Return the [X, Y] coordinate for the center point of the cell that contains the specified text.  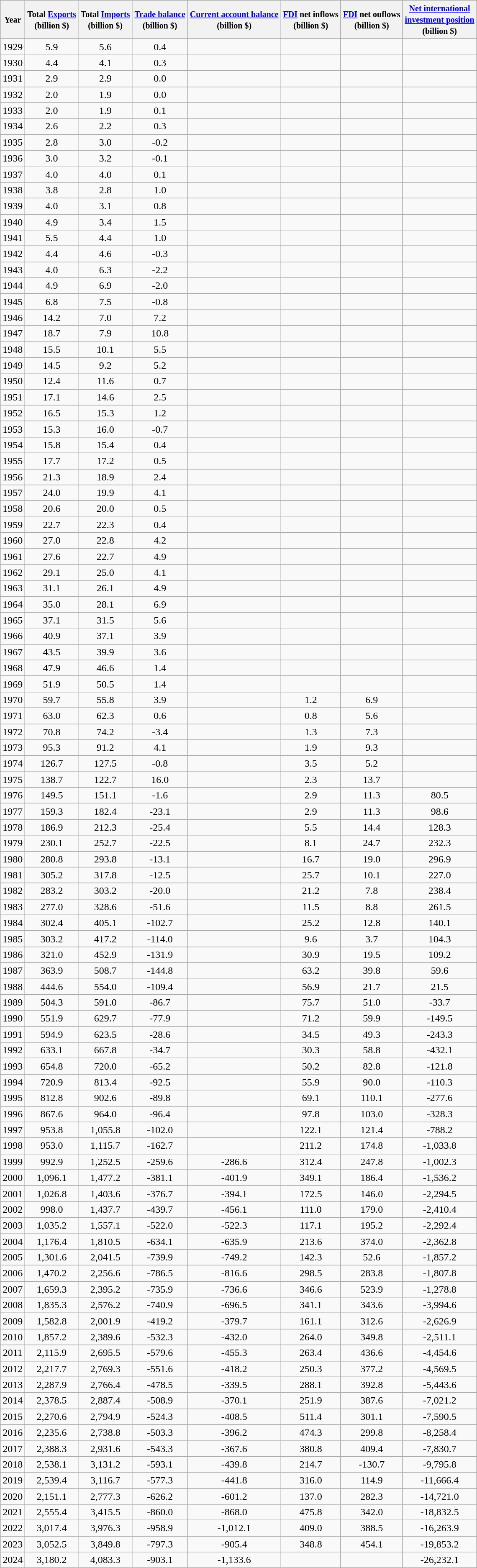
-22.5 [160, 843]
4.6 [105, 254]
55.9 [310, 1082]
283.2 [52, 891]
264.0 [310, 1337]
142.3 [310, 1257]
1951 [13, 397]
-0.7 [160, 429]
Total Imports (billion $) [105, 20]
2016 [13, 1432]
-34.7 [160, 1050]
1999 [13, 1162]
293.8 [105, 859]
3.6 [160, 652]
2,695.5 [105, 1353]
1,026.8 [52, 1193]
10.8 [160, 334]
11.6 [105, 381]
63.0 [52, 716]
343.6 [372, 1305]
417.2 [105, 939]
2,388.3 [52, 1448]
58.8 [372, 1050]
2004 [13, 1242]
-593.1 [160, 1464]
1963 [13, 588]
1940 [13, 222]
-286.6 [234, 1162]
594.9 [52, 1034]
301.1 [372, 1417]
-96.4 [160, 1114]
1,437.7 [105, 1209]
1970 [13, 700]
1934 [13, 126]
280.8 [52, 859]
-1,133.6 [234, 1560]
2.4 [160, 477]
2023 [13, 1544]
1,252.5 [105, 1162]
2005 [13, 1257]
0.6 [160, 716]
392.8 [372, 1385]
247.8 [372, 1162]
-8,258.4 [439, 1432]
40.9 [52, 636]
317.8 [105, 875]
1,557.1 [105, 1225]
342.0 [372, 1512]
1942 [13, 254]
-381.1 [160, 1178]
1956 [13, 477]
964.0 [105, 1114]
1988 [13, 986]
1,176.4 [52, 1242]
111.0 [310, 1209]
122.7 [105, 780]
-816.6 [234, 1273]
2,738.8 [105, 1432]
-259.6 [160, 1162]
328.6 [105, 907]
1952 [13, 413]
1939 [13, 206]
109.2 [439, 955]
2,287.9 [52, 1385]
238.4 [439, 891]
2,766.4 [105, 1385]
-16,263.9 [439, 1528]
12.8 [372, 923]
230.1 [52, 843]
-2.2 [160, 270]
1,810.5 [105, 1242]
1941 [13, 238]
1960 [13, 541]
1995 [13, 1098]
69.1 [310, 1098]
-11,666.4 [439, 1480]
-4,569.5 [439, 1369]
1984 [13, 923]
-92.5 [160, 1082]
2.3 [310, 780]
387.6 [372, 1401]
298.5 [310, 1273]
-432.0 [234, 1337]
27.6 [52, 557]
-2.0 [160, 286]
1981 [13, 875]
452.9 [105, 955]
1973 [13, 748]
2024 [13, 1560]
1967 [13, 652]
349.8 [372, 1337]
1985 [13, 939]
7.0 [105, 318]
-109.4 [160, 986]
14.6 [105, 397]
-7,830.7 [439, 1448]
-419.2 [160, 1321]
91.2 [105, 748]
511.4 [310, 1417]
1930 [13, 63]
1937 [13, 174]
159.3 [52, 811]
1,096.1 [52, 1178]
59.9 [372, 1019]
1,857.2 [52, 1337]
Net internationalinvestment position(billion $) [439, 20]
-503.3 [160, 1432]
-370.1 [234, 1401]
8.1 [310, 843]
-86.7 [160, 1003]
28.1 [105, 604]
172.5 [310, 1193]
296.9 [439, 859]
Current account balance(billion $) [234, 20]
195.2 [372, 1225]
71.2 [310, 1019]
1931 [13, 79]
95.3 [52, 748]
-18,832.5 [439, 1512]
7.3 [372, 732]
1929 [13, 47]
5.9 [52, 47]
251.9 [310, 1401]
3,052.5 [52, 1544]
1933 [13, 110]
2007 [13, 1289]
380.8 [310, 1448]
16.7 [310, 859]
2006 [13, 1273]
24.7 [372, 843]
-1,278.8 [439, 1289]
1948 [13, 349]
179.0 [372, 1209]
50.5 [105, 684]
FDI net ouflows(billion $) [372, 20]
316.0 [310, 1480]
998.0 [52, 1209]
-551.6 [160, 1369]
8.8 [372, 907]
1,403.6 [105, 1193]
-2,626.9 [439, 1321]
1986 [13, 955]
17.2 [105, 461]
1971 [13, 716]
1946 [13, 318]
2009 [13, 1321]
-508.9 [160, 1401]
-20.0 [160, 891]
-14,721.0 [439, 1496]
-131.9 [160, 955]
-532.3 [160, 1337]
1955 [13, 461]
3,017.4 [52, 1528]
20.0 [105, 509]
409.4 [372, 1448]
1991 [13, 1034]
46.6 [105, 668]
3.2 [105, 158]
49.3 [372, 1034]
25.0 [105, 572]
30.3 [310, 1050]
-2,410.4 [439, 1209]
374.0 [372, 1242]
12.4 [52, 381]
14.2 [52, 318]
-740.9 [160, 1305]
6.3 [105, 270]
3,131.2 [105, 1464]
3.1 [105, 206]
-905.4 [234, 1544]
504.3 [52, 1003]
2014 [13, 1401]
-396.2 [234, 1432]
50.2 [310, 1066]
126.7 [52, 764]
1943 [13, 270]
-277.6 [439, 1098]
720.9 [52, 1082]
-797.3 [160, 1544]
47.9 [52, 668]
1935 [13, 142]
62.3 [105, 716]
288.1 [310, 1385]
-51.6 [160, 907]
2,794.9 [105, 1417]
55.8 [105, 700]
-77.9 [160, 1019]
2,235.6 [52, 1432]
-735.9 [160, 1289]
2,041.5 [105, 1257]
1980 [13, 859]
-579.6 [160, 1353]
-4,454.6 [439, 1353]
21.2 [310, 891]
1,835.3 [52, 1305]
19.9 [105, 493]
551.9 [52, 1019]
2,256.6 [105, 1273]
250.3 [310, 1369]
867.6 [52, 1114]
186.4 [372, 1178]
523.9 [372, 1289]
454.1 [372, 1544]
902.6 [105, 1098]
953.8 [52, 1130]
19.5 [372, 955]
633.1 [52, 1050]
2,769.3 [105, 1369]
-7,021.2 [439, 1401]
-5,443.6 [439, 1385]
211.2 [310, 1146]
3,116.7 [105, 1480]
-439.7 [160, 1209]
475.8 [310, 1512]
409.0 [310, 1528]
24.0 [52, 493]
405.1 [105, 923]
16.5 [52, 413]
121.4 [372, 1130]
312.6 [372, 1321]
-1,002.3 [439, 1162]
2,217.7 [52, 1369]
31.5 [105, 620]
21.3 [52, 477]
-2,511.1 [439, 1337]
3,849.8 [105, 1544]
51.0 [372, 1003]
-379.7 [234, 1321]
140.1 [439, 923]
1958 [13, 509]
474.3 [310, 1432]
1977 [13, 811]
3.4 [105, 222]
388.5 [372, 1528]
Total Exports (billion $) [52, 20]
2001 [13, 1193]
-958.9 [160, 1528]
1983 [13, 907]
-786.5 [160, 1273]
-739.9 [160, 1257]
7.5 [105, 302]
444.6 [52, 986]
-149.5 [439, 1019]
-1,857.2 [439, 1257]
-25.4 [160, 827]
1987 [13, 970]
2,931.6 [105, 1448]
-121.8 [439, 1066]
-418.2 [234, 1369]
29.1 [52, 572]
161.1 [310, 1321]
654.8 [52, 1066]
1945 [13, 302]
104.3 [439, 939]
2,001.9 [105, 1321]
1993 [13, 1066]
9.2 [105, 365]
2,378.5 [52, 1401]
2,576.2 [105, 1305]
174.8 [372, 1146]
-102.0 [160, 1130]
-3.4 [160, 732]
2020 [13, 1496]
1964 [13, 604]
80.5 [439, 796]
1992 [13, 1050]
2,538.1 [52, 1464]
56.9 [310, 986]
2017 [13, 1448]
349.1 [310, 1178]
2010 [13, 1337]
-432.1 [439, 1050]
-2,294.5 [439, 1193]
-478.5 [160, 1385]
-635.9 [234, 1242]
-524.3 [160, 1417]
-89.8 [160, 1098]
137.0 [310, 1496]
1,582.8 [52, 1321]
-522.3 [234, 1225]
2011 [13, 1353]
2022 [13, 1528]
7.9 [105, 334]
1,659.3 [52, 1289]
812.8 [52, 1098]
720.0 [105, 1066]
138.7 [52, 780]
63.2 [310, 970]
2,555.4 [52, 1512]
17.7 [52, 461]
20.6 [52, 509]
182.4 [105, 811]
302.4 [52, 923]
-903.1 [160, 1560]
-0.2 [160, 142]
11.5 [310, 907]
2002 [13, 1209]
1961 [13, 557]
1,115.7 [105, 1146]
3.7 [372, 939]
Trade balance(billion $) [160, 20]
21.7 [372, 986]
51.9 [52, 684]
52.6 [372, 1257]
1,477.2 [105, 1178]
3,415.5 [105, 1512]
2.2 [105, 126]
813.4 [105, 1082]
122.1 [310, 1130]
1966 [13, 636]
26.1 [105, 588]
0.7 [160, 381]
-0.1 [160, 158]
1990 [13, 1019]
321.0 [52, 955]
227.0 [439, 875]
-543.3 [160, 1448]
1,055.8 [105, 1130]
1,035.2 [52, 1225]
-736.6 [234, 1289]
2.5 [160, 397]
-860.0 [160, 1512]
1938 [13, 190]
114.9 [372, 1480]
43.5 [52, 652]
7.2 [160, 318]
-696.5 [234, 1305]
-626.2 [160, 1496]
299.8 [372, 1432]
348.8 [310, 1544]
-1,012.1 [234, 1528]
59.7 [52, 700]
2008 [13, 1305]
25.7 [310, 875]
2003 [13, 1225]
1947 [13, 334]
1979 [13, 843]
70.8 [52, 732]
1.3 [310, 732]
1972 [13, 732]
39.9 [105, 652]
30.9 [310, 955]
377.2 [372, 1369]
-749.2 [234, 1257]
75.7 [310, 1003]
-1.6 [160, 796]
82.8 [372, 1066]
-328.3 [439, 1114]
25.2 [310, 923]
1965 [13, 620]
1959 [13, 525]
232.3 [439, 843]
15.8 [52, 445]
-634.1 [160, 1242]
14.4 [372, 827]
312.4 [310, 1162]
1936 [13, 158]
2013 [13, 1385]
953.0 [52, 1146]
-401.9 [234, 1178]
1982 [13, 891]
-441.8 [234, 1480]
-1,033.8 [439, 1146]
1954 [13, 445]
18.9 [105, 477]
2,539.4 [52, 1480]
2,777.3 [105, 1496]
629.7 [105, 1019]
39.8 [372, 970]
-788.2 [439, 1130]
3.5 [310, 764]
34.5 [310, 1034]
-23.1 [160, 811]
2015 [13, 1417]
282.3 [372, 1496]
-102.7 [160, 923]
1996 [13, 1114]
-394.1 [234, 1193]
-0.3 [160, 254]
346.6 [310, 1289]
212.3 [105, 827]
-243.3 [439, 1034]
2019 [13, 1480]
-12.5 [160, 875]
-439.8 [234, 1464]
1953 [13, 429]
-110.3 [439, 1082]
-577.3 [160, 1480]
4.2 [160, 541]
-408.5 [234, 1417]
-9,795.8 [439, 1464]
-3,994.6 [439, 1305]
-376.7 [160, 1193]
2021 [13, 1512]
22.8 [105, 541]
21.5 [439, 986]
992.9 [52, 1162]
186.9 [52, 827]
90.0 [372, 1082]
283.8 [372, 1273]
2,887.4 [105, 1401]
1,470.2 [52, 1273]
-2,362.8 [439, 1242]
2,389.6 [105, 1337]
-367.6 [234, 1448]
35.0 [52, 604]
1989 [13, 1003]
128.3 [439, 827]
59.6 [439, 970]
Year [13, 20]
363.9 [52, 970]
1969 [13, 684]
1968 [13, 668]
1962 [13, 572]
263.4 [310, 1353]
436.6 [372, 1353]
-456.1 [234, 1209]
149.5 [52, 796]
22.3 [105, 525]
2012 [13, 1369]
117.1 [310, 1225]
214.7 [310, 1464]
-65.2 [160, 1066]
1,301.6 [52, 1257]
4,083.3 [105, 1560]
6.8 [52, 302]
7.8 [372, 891]
-19,853.2 [439, 1544]
508.7 [105, 970]
-130.7 [372, 1464]
341.1 [310, 1305]
1998 [13, 1146]
1975 [13, 780]
2018 [13, 1464]
15.4 [105, 445]
110.1 [372, 1098]
9.6 [310, 939]
FDI net inflows(billion $) [310, 20]
-522.0 [160, 1225]
2,395.2 [105, 1289]
1974 [13, 764]
2,151.1 [52, 1496]
213.6 [310, 1242]
3,976.3 [105, 1528]
-26,232.1 [439, 1560]
151.1 [105, 796]
277.0 [52, 907]
591.0 [105, 1003]
2,270.6 [52, 1417]
1950 [13, 381]
252.7 [105, 843]
-162.7 [160, 1146]
2,115.9 [52, 1353]
261.5 [439, 907]
-114.0 [160, 939]
-339.5 [234, 1385]
1976 [13, 796]
1.5 [160, 222]
-455.3 [234, 1353]
-28.6 [160, 1034]
14.5 [52, 365]
1978 [13, 827]
15.5 [52, 349]
-7,590.5 [439, 1417]
1994 [13, 1082]
27.0 [52, 541]
-601.2 [234, 1496]
17.1 [52, 397]
667.8 [105, 1050]
-1,536.2 [439, 1178]
1997 [13, 1130]
305.2 [52, 875]
9.3 [372, 748]
1932 [13, 95]
-1,807.8 [439, 1273]
103.0 [372, 1114]
554.0 [105, 986]
-144.8 [160, 970]
19.0 [372, 859]
1957 [13, 493]
13.7 [372, 780]
2.6 [52, 126]
3,180.2 [52, 1560]
2000 [13, 1178]
74.2 [105, 732]
1949 [13, 365]
-13.1 [160, 859]
3.8 [52, 190]
-868.0 [234, 1512]
-33.7 [439, 1003]
98.6 [439, 811]
127.5 [105, 764]
623.5 [105, 1034]
18.7 [52, 334]
1944 [13, 286]
-2,292.4 [439, 1225]
146.0 [372, 1193]
97.8 [310, 1114]
31.1 [52, 588]
